Provide the [x, y] coordinate of the cell's center where the given text is located.  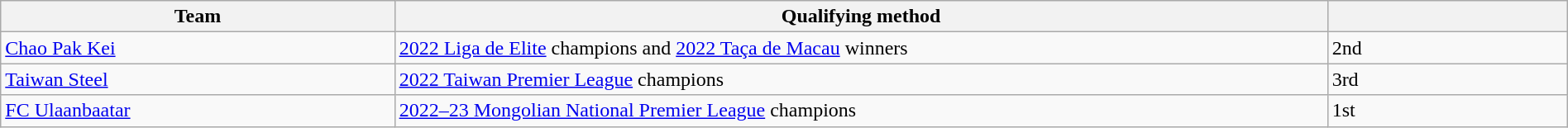
Taiwan Steel [198, 79]
2022–23 Mongolian National Premier League champions [861, 111]
Chao Pak Kei [198, 48]
2022 Liga de Elite champions and 2022 Taça de Macau winners [861, 48]
2nd [1447, 48]
2022 Taiwan Premier League champions [861, 79]
FC Ulaanbaatar [198, 111]
3rd [1447, 79]
1st [1447, 111]
Qualifying method [861, 17]
Team [198, 17]
